Identify which cell holds the provided text, then report its (x, y) central coordinate. 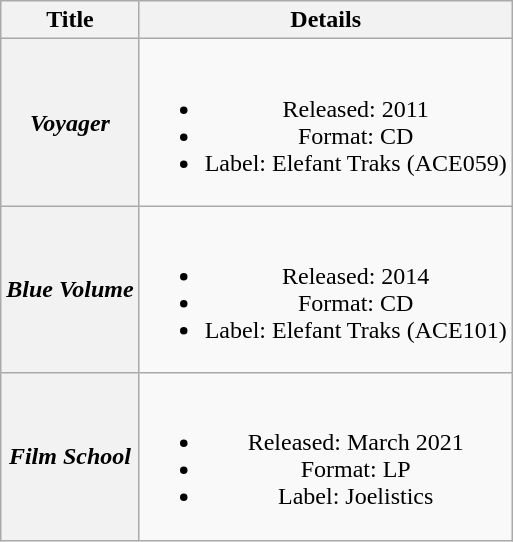
Title (70, 20)
Details (326, 20)
Blue Volume (70, 290)
Released: March 2021Format: LPLabel: Joelistics (326, 456)
Released: 2011Format: CDLabel: Elefant Traks (ACE059) (326, 122)
Voyager (70, 122)
Released: 2014Format: CDLabel: Elefant Traks (ACE101) (326, 290)
Film School (70, 456)
